Return (X, Y) of the center of cell containing provided text 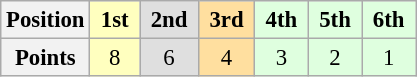
6 (170, 58)
3rd (226, 20)
8 (115, 58)
Position (46, 20)
1 (389, 58)
2nd (170, 20)
2 (335, 58)
4 (226, 58)
3 (282, 58)
4th (282, 20)
1st (115, 20)
6th (389, 20)
5th (335, 20)
Points (46, 58)
